Extract the (x, y) coordinate from the center of the cell holding the provided text.  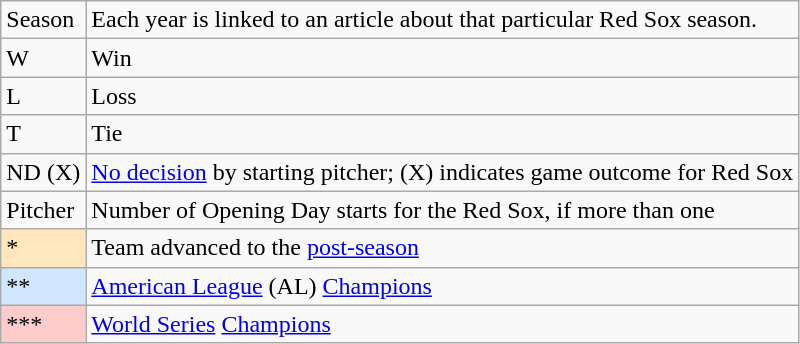
Tie (442, 134)
World Series Champions (442, 324)
*** (44, 324)
** (44, 286)
American League (AL) Champions (442, 286)
No decision by starting pitcher; (X) indicates game outcome for Red Sox (442, 172)
Number of Opening Day starts for the Red Sox, if more than one (442, 210)
Team advanced to the post-season (442, 248)
T (44, 134)
Win (442, 58)
Pitcher (44, 210)
Loss (442, 96)
L (44, 96)
* (44, 248)
Season (44, 20)
Each year is linked to an article about that particular Red Sox season. (442, 20)
W (44, 58)
ND (X) (44, 172)
